From the cell containing the given text, extract its center point as [X, Y] coordinate. 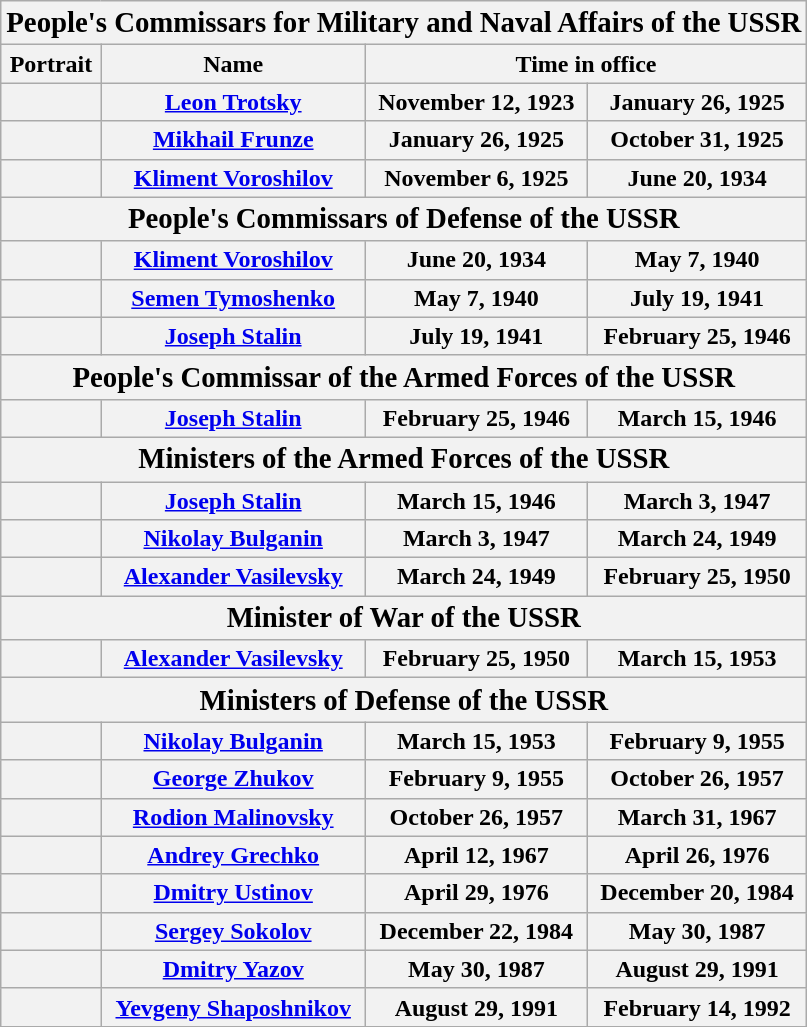
Leon Trotsky [233, 102]
Dmitry Ustinov [233, 893]
Yevgeny Shaposhnikov [233, 1007]
People's Commissars for Military and Naval Affairs of the USSR [404, 23]
April 26, 1976 [696, 855]
Sergey Sokolov [233, 931]
November 12, 1923 [476, 102]
November 6, 1925 [476, 178]
People's Commissar of the Armed Forces of the USSR [404, 377]
Ministers of the Armed Forces of the USSR [404, 459]
Name [233, 64]
Dmitry Yazov [233, 969]
April 12, 1967 [476, 855]
Andrey Grechko [233, 855]
February 14, 1992 [696, 1007]
Rodion Malinovsky [233, 817]
George Zhukov [233, 779]
Minister of War of the USSR [404, 618]
Portrait [51, 64]
April 29, 1976 [476, 893]
October 31, 1925 [696, 140]
December 20, 1984 [696, 893]
Mikhail Frunze [233, 140]
People's Commissars of Defense of the USSR [404, 219]
December 22, 1984 [476, 931]
March 31, 1967 [696, 817]
Ministers of Defense of the USSR [404, 700]
Semen Tymoshenko [233, 298]
Time in office [586, 64]
